Capture the cell that displays the provided text and extract its (x, y) central coordinate. 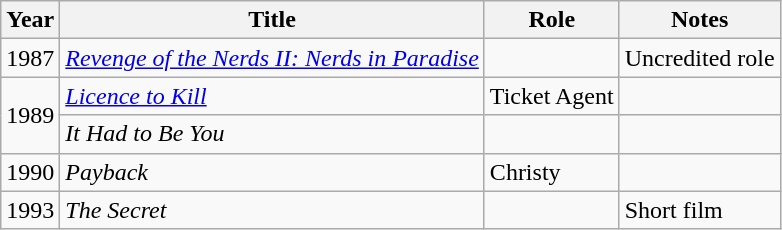
1987 (30, 58)
1993 (30, 210)
Uncredited role (700, 58)
Ticket Agent (552, 96)
Christy (552, 172)
It Had to Be You (272, 134)
Title (272, 20)
Licence to Kill (272, 96)
1989 (30, 115)
The Secret (272, 210)
Short film (700, 210)
Notes (700, 20)
Year (30, 20)
Role (552, 20)
Payback (272, 172)
Revenge of the Nerds II: Nerds in Paradise (272, 58)
1990 (30, 172)
